Search for the cell housing the specified text and yield its [X, Y] center coordinate. 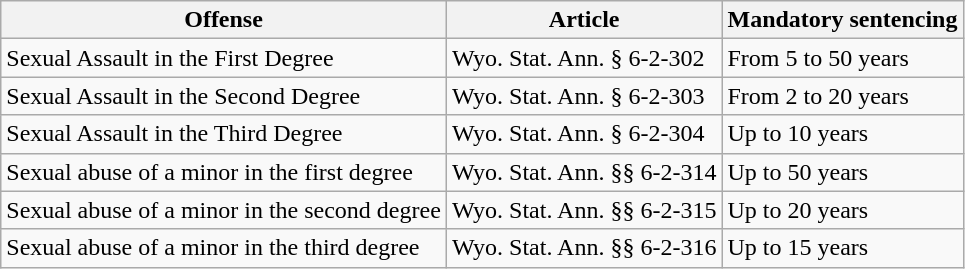
Sexual abuse of a minor in the third degree [224, 248]
Wyo. Stat. Ann. § 6-2-303 [584, 96]
Sexual Assault in the Third Degree [224, 134]
Mandatory sentencing [842, 20]
Article [584, 20]
Sexual Assault in the First Degree [224, 58]
From 5 to 50 years [842, 58]
From 2 to 20 years [842, 96]
Wyo. Stat. Ann. §§ 6-2-314 [584, 172]
Up to 20 years [842, 210]
Up to 10 years [842, 134]
Sexual abuse of a minor in the second degree [224, 210]
Sexual abuse of a minor in the first degree [224, 172]
Sexual Assault in the Second Degree [224, 96]
Offense [224, 20]
Wyo. Stat. Ann. § 6-2-304 [584, 134]
Wyo. Stat. Ann. §§ 6-2-316 [584, 248]
Up to 15 years [842, 248]
Wyo. Stat. Ann. § 6-2-302 [584, 58]
Up to 50 years [842, 172]
Wyo. Stat. Ann. §§ 6-2-315 [584, 210]
